Locate the cell with the specified text and output its (X, Y) center coordinate. 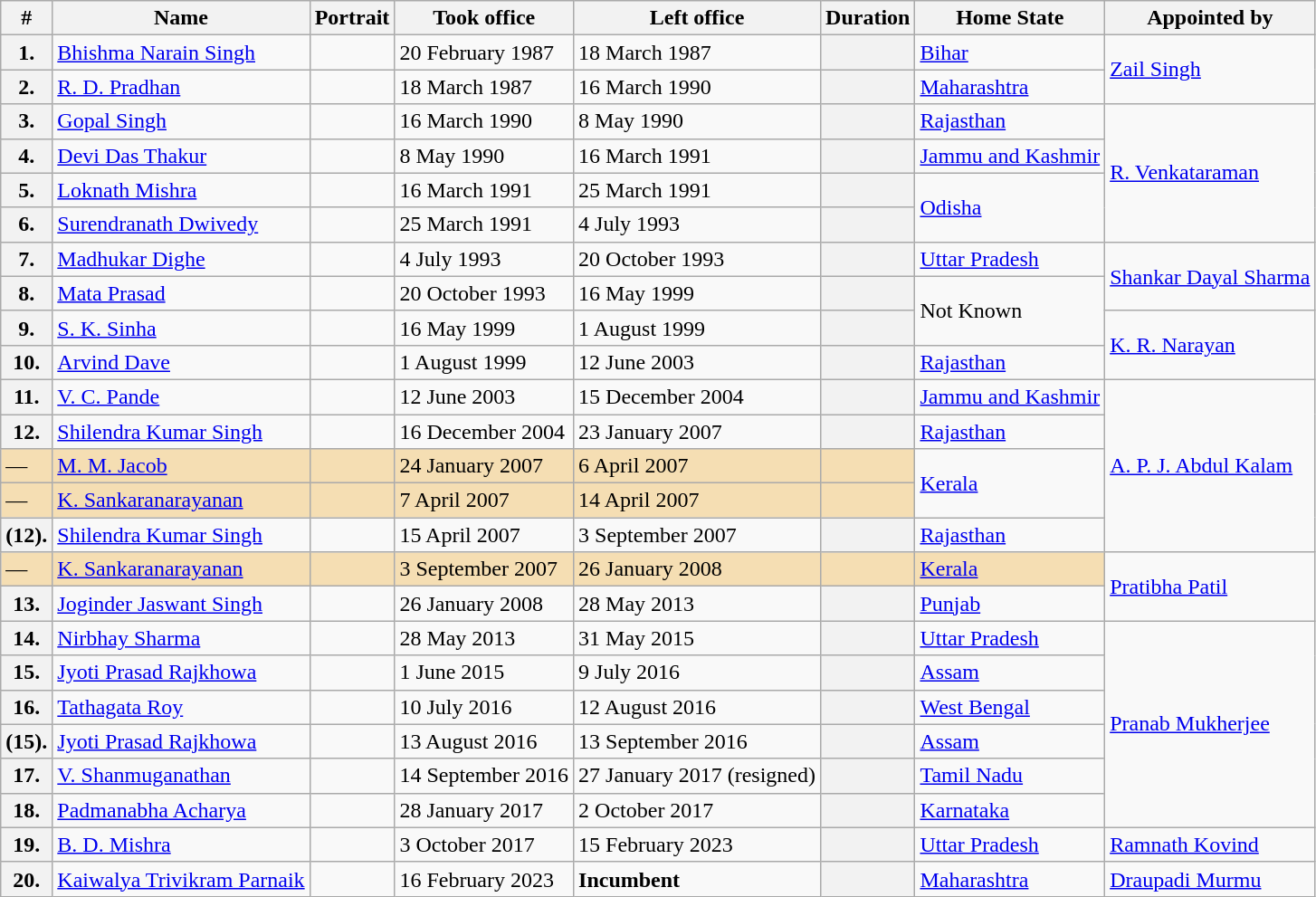
Tamil Nadu (1010, 776)
B. D. Mishra (181, 845)
Gopal Singh (181, 121)
15 April 2007 (484, 535)
6 April 2007 (697, 466)
Pranab Mukherjee (1210, 724)
Devi Das Thakur (181, 156)
16 December 2004 (484, 432)
A. P. J. Abdul Kalam (1210, 465)
Draupadi Murmu (1210, 879)
Home State (1010, 18)
Bihar (1010, 52)
12. (27, 432)
10. (27, 362)
Took office (484, 18)
15 December 2004 (697, 396)
2. (27, 87)
R. Venkataraman (1210, 173)
(15). (27, 741)
Tathagata Roy (181, 707)
15. (27, 673)
# (27, 18)
(12). (27, 535)
8. (27, 293)
Incumbent (697, 879)
23 January 2007 (697, 432)
Not Known (1010, 310)
24 January 2007 (484, 466)
Karnataka (1010, 810)
14. (27, 638)
16 February 2023 (484, 879)
Pratibha Patil (1210, 587)
10 July 2016 (484, 707)
Ramnath Kovind (1210, 845)
7. (27, 259)
Shankar Dayal Sharma (1210, 276)
Punjab (1010, 604)
Arvind Dave (181, 362)
Appointed by (1210, 18)
West Bengal (1010, 707)
S. K. Sinha (181, 328)
14 September 2016 (484, 776)
V. Shanmuganathan (181, 776)
Surendranath Dwivedy (181, 224)
Duration (868, 18)
6. (27, 224)
R. D. Pradhan (181, 87)
13 August 2016 (484, 741)
3 October 2017 (484, 845)
Joginder Jaswant Singh (181, 604)
V. C. Pande (181, 396)
11. (27, 396)
Mata Prasad (181, 293)
28 January 2017 (484, 810)
1 June 2015 (484, 673)
Nirbhay Sharma (181, 638)
Loknath Mishra (181, 190)
19. (27, 845)
Odisha (1010, 207)
5. (27, 190)
27 January 2017 (resigned) (697, 776)
Left office (697, 18)
3. (27, 121)
16. (27, 707)
Madhukar Dighe (181, 259)
1. (27, 52)
14 April 2007 (697, 501)
13. (27, 604)
Kaiwalya Trivikram Parnaik (181, 879)
2 October 2017 (697, 810)
Portrait (352, 18)
18. (27, 810)
M. M. Jacob (181, 466)
17. (27, 776)
9. (27, 328)
Name (181, 18)
20. (27, 879)
Bhishma Narain Singh (181, 52)
Zail Singh (1210, 70)
15 February 2023 (697, 845)
12 August 2016 (697, 707)
4. (27, 156)
7 April 2007 (484, 501)
Padmanabha Acharya (181, 810)
31 May 2015 (697, 638)
K. R. Narayan (1210, 345)
20 February 1987 (484, 52)
9 July 2016 (697, 673)
13 September 2016 (697, 741)
